Search for the cell housing the specified text and yield its (X, Y) center coordinate. 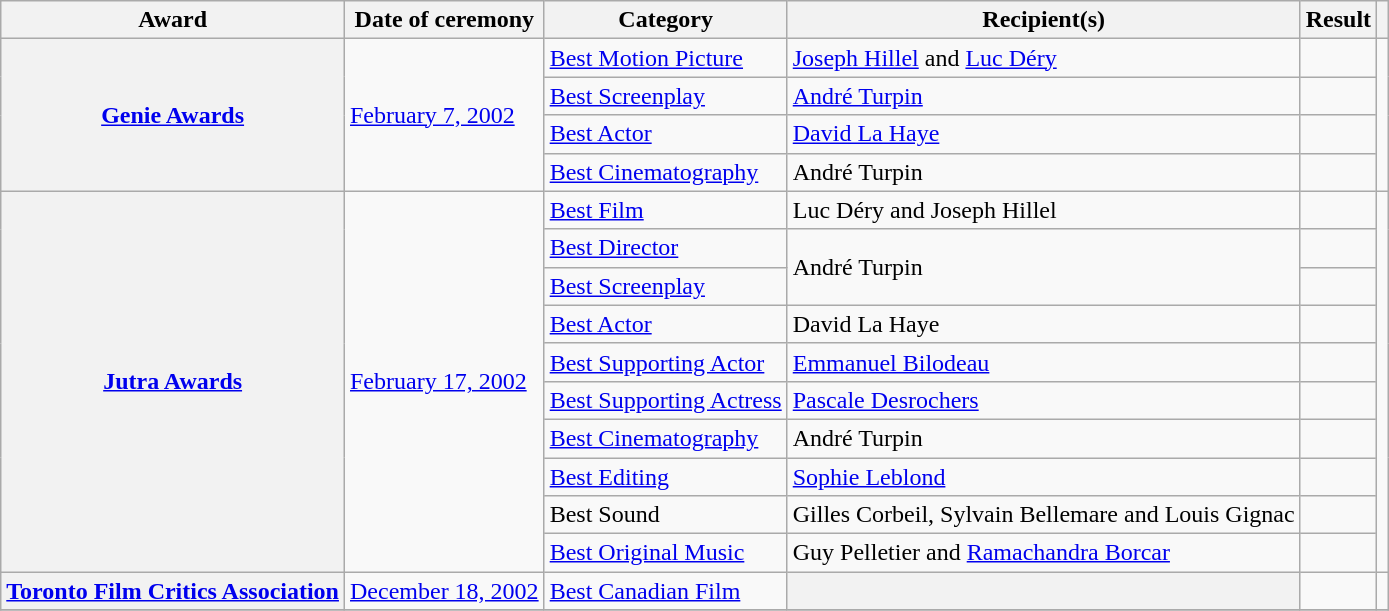
Recipient(s) (1044, 20)
Luc Déry and Joseph Hillel (1044, 210)
Award (173, 20)
Best Editing (666, 477)
Genie Awards (173, 115)
Best Supporting Actress (666, 400)
Category (666, 20)
December 18, 2002 (444, 591)
Gilles Corbeil, Sylvain Bellemare and Louis Gignac (1044, 515)
February 17, 2002 (444, 382)
Result (1338, 20)
Sophie Leblond (1044, 477)
Jutra Awards (173, 382)
Pascale Desrochers (1044, 400)
Best Original Music (666, 553)
Best Motion Picture (666, 58)
Best Supporting Actor (666, 362)
Best Film (666, 210)
Best Sound (666, 515)
Date of ceremony (444, 20)
Guy Pelletier and Ramachandra Borcar (1044, 553)
Toronto Film Critics Association (173, 591)
Best Director (666, 248)
Emmanuel Bilodeau (1044, 362)
February 7, 2002 (444, 115)
Joseph Hillel and Luc Déry (1044, 58)
Best Canadian Film (666, 591)
